Identify which cell holds the provided text, then report its (x, y) central coordinate. 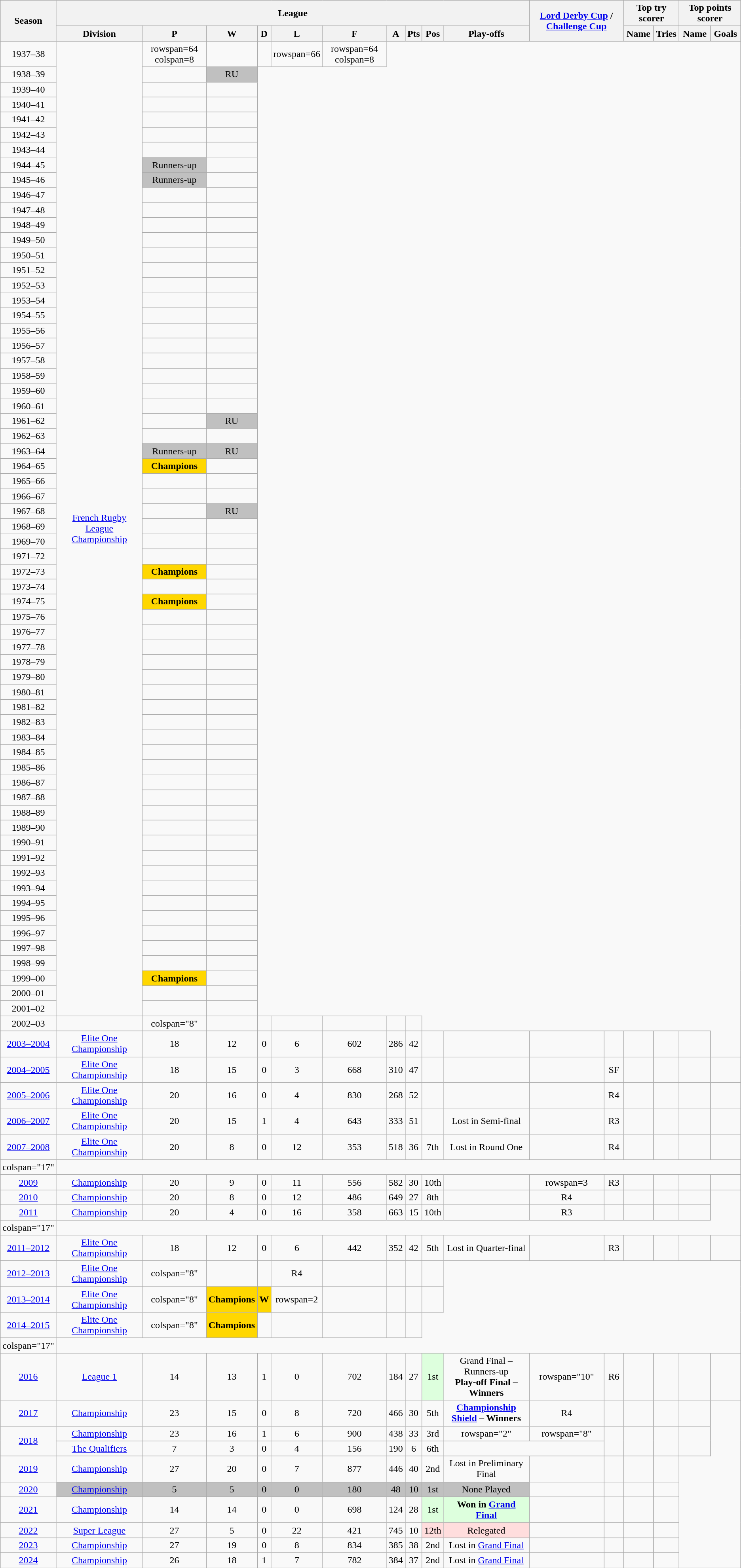
1981–82 (28, 707)
40 (413, 1469)
1982–83 (28, 722)
51 (413, 1121)
1978–79 (28, 662)
1967–68 (28, 511)
1976–77 (28, 632)
702 (355, 1376)
877 (355, 1469)
2016 (28, 1376)
2011–2012 (28, 1248)
2004–2005 (28, 1069)
Won in Grand Final (486, 1509)
466 (396, 1413)
D (264, 34)
1938–39 (28, 74)
2010 (28, 1197)
2003–2004 (28, 1044)
286 (396, 1044)
643 (355, 1121)
184 (396, 1376)
26 (175, 1560)
1990–91 (28, 843)
1953–54 (28, 300)
1963–64 (28, 451)
R6 (614, 1376)
720 (355, 1413)
1942–43 (28, 135)
1988–89 (28, 812)
P (175, 34)
442 (355, 1248)
2020 (28, 1489)
1950–51 (28, 255)
Play-offs (486, 34)
1956–57 (28, 345)
384 (396, 1560)
2007–2008 (28, 1147)
518 (396, 1147)
rowspan=3 (567, 1182)
663 (396, 1212)
2019 (28, 1469)
1994–95 (28, 903)
1949–50 (28, 240)
2018 (28, 1441)
1941–42 (28, 120)
1944–45 (28, 165)
Pts (413, 34)
2024 (28, 1560)
1945–46 (28, 180)
1954–55 (28, 315)
2009 (28, 1182)
Goals (725, 34)
Lost in Round One (486, 1147)
1979–80 (28, 677)
Relegated (486, 1530)
385 (396, 1545)
6th (433, 1448)
L (297, 34)
1977–78 (28, 647)
1939–40 (28, 89)
1980–81 (28, 692)
1974–75 (28, 602)
1962–63 (28, 436)
2013–2014 (28, 1300)
1958–59 (28, 376)
1991–92 (28, 858)
1948–49 (28, 225)
2022 (28, 1530)
48 (396, 1489)
rowspan="2" (486, 1433)
2005–2006 (28, 1095)
1995–96 (28, 918)
Lost in Preliminary Final (486, 1469)
French Rugby League Championship (99, 529)
438 (396, 1433)
Tries (666, 34)
2001–02 (28, 1008)
1943–44 (28, 150)
782 (355, 1560)
1951–52 (28, 270)
1957–58 (28, 361)
333 (396, 1121)
League 1 (99, 1376)
1993–94 (28, 888)
1972–73 (28, 571)
1973–74 (28, 587)
Season (28, 21)
Top try scorer (651, 13)
1996–97 (28, 933)
11 (297, 1182)
Division (99, 34)
Top points scorer (710, 13)
2021 (28, 1509)
745 (396, 1530)
47 (413, 1069)
1992–93 (28, 873)
1971–72 (28, 556)
37 (413, 1560)
2002–03 (28, 1023)
2006–2007 (28, 1121)
1955–56 (28, 330)
1965–66 (28, 481)
1983–84 (28, 737)
180 (355, 1489)
190 (396, 1448)
830 (355, 1095)
7th (433, 1147)
310 (396, 1069)
13 (232, 1376)
Lord Derby Cup / Challenge Cup (576, 21)
268 (396, 1095)
3rd (433, 1433)
SF (614, 1069)
1959–60 (28, 391)
1952–53 (28, 285)
649 (396, 1197)
28 (413, 1509)
Grand Final – Runners-upPlay-off Final – Winners (486, 1376)
rowspan=2 (297, 1300)
124 (396, 1509)
352 (396, 1248)
Lost in Semi-final (486, 1121)
12th (433, 1530)
556 (355, 1182)
2012–2013 (28, 1274)
League (293, 13)
1998–99 (28, 963)
A (396, 34)
9 (232, 1182)
353 (355, 1147)
1947–48 (28, 210)
The Qualifiers (99, 1448)
rowspan="8" (567, 1433)
1940–41 (28, 104)
1946–47 (28, 195)
1997–98 (28, 948)
8th (433, 1197)
Lost in Quarter-final (486, 1248)
Super League (99, 1530)
1975–76 (28, 617)
358 (355, 1212)
1964–65 (28, 466)
668 (355, 1069)
834 (355, 1545)
602 (355, 1044)
698 (355, 1509)
1968–69 (28, 526)
582 (396, 1182)
2023 (28, 1545)
rowspan="10" (567, 1376)
1985–86 (28, 767)
1999–00 (28, 978)
1966–67 (28, 496)
1986–87 (28, 782)
2000–01 (28, 993)
Pos (433, 34)
2017 (28, 1413)
446 (396, 1469)
33 (413, 1433)
486 (355, 1197)
1987–88 (28, 797)
900 (355, 1433)
1961–62 (28, 421)
Championship Shield – Winners (486, 1413)
19 (232, 1545)
52 (413, 1095)
2014–2015 (28, 1325)
1989–90 (28, 828)
2011 (28, 1212)
156 (355, 1448)
1960–61 (28, 406)
rowspan=66 (297, 54)
421 (355, 1530)
36 (413, 1147)
38 (413, 1545)
1969–70 (28, 541)
1937–38 (28, 54)
None Played (486, 1489)
22 (297, 1530)
F (355, 34)
1984–85 (28, 752)
